Pinpoint the cell where the given text exists, returning its (X, Y) midpoint coordinate. 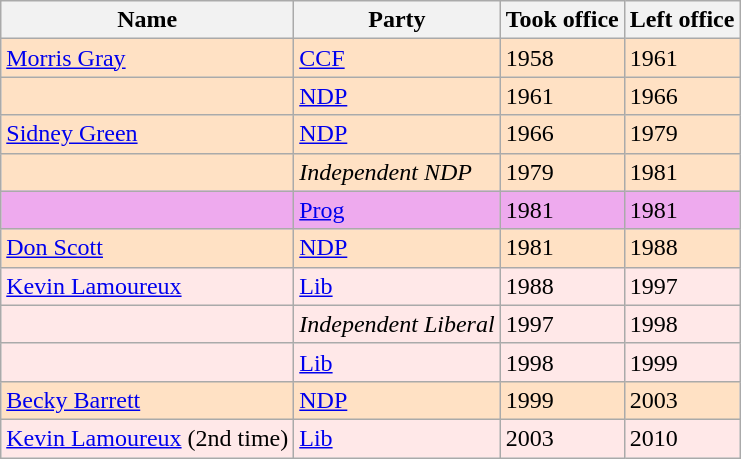
CCF (397, 58)
Prog (397, 210)
Don Scott (148, 248)
1958 (562, 58)
Name (148, 20)
Independent NDP (397, 172)
2010 (682, 438)
Kevin Lamoureux (2nd time) (148, 438)
Party (397, 20)
Left office (682, 20)
Took office (562, 20)
Becky Barrett (148, 400)
Sidney Green (148, 134)
Independent Liberal (397, 324)
Morris Gray (148, 58)
Kevin Lamoureux (148, 286)
